From the cell containing the given text, extract its center point as [x, y] coordinate. 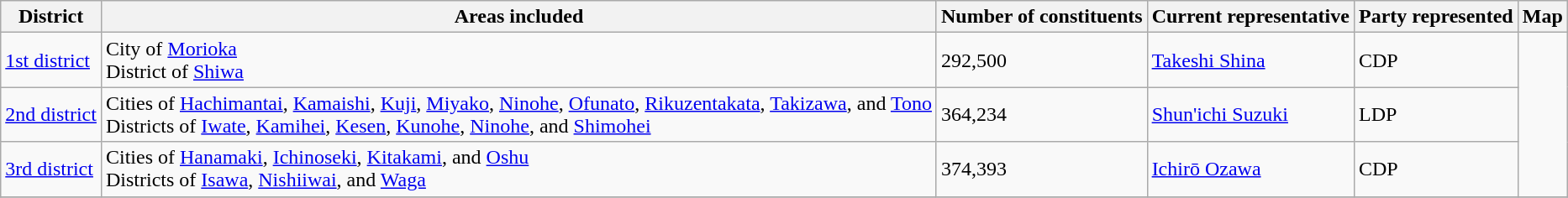
374,393 [1042, 169]
LDP [1435, 114]
Number of constituents [1042, 17]
Shun'ichi Suzuki [1250, 114]
Party represented [1435, 17]
City of MoriokaDistrict of Shiwa [518, 60]
Areas included [518, 17]
District [51, 17]
2nd district [51, 114]
Map [1543, 17]
364,234 [1042, 114]
Takeshi Shina [1250, 60]
3rd district [51, 169]
1st district [51, 60]
292,500 [1042, 60]
Ichirō Ozawa [1250, 169]
Cities of Hanamaki, Ichinoseki, Kitakami, and OshuDistricts of Isawa, Nishiiwai, and Waga [518, 169]
Current representative [1250, 17]
